Output the (X, Y) coordinate of the center of the cell containing the given text.  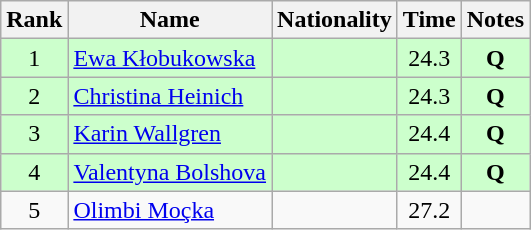
5 (34, 210)
Name (170, 20)
Olimbi Moçka (170, 210)
Nationality (335, 20)
2 (34, 96)
4 (34, 172)
Karin Wallgren (170, 134)
Time (429, 20)
Notes (495, 20)
Christina Heinich (170, 96)
1 (34, 58)
Ewa Kłobukowska (170, 58)
3 (34, 134)
Valentyna Bolshova (170, 172)
27.2 (429, 210)
Rank (34, 20)
